Detect which cell encompasses the target text, then output its [X, Y] center coordinate. 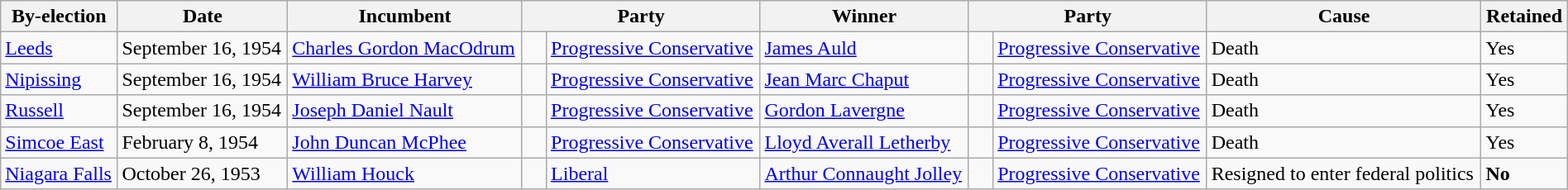
February 8, 1954 [203, 142]
Russell [60, 111]
John Duncan McPhee [405, 142]
Cause [1344, 17]
Nipissing [60, 79]
Jean Marc Chaput [864, 79]
October 26, 1953 [203, 173]
William Houck [405, 173]
William Bruce Harvey [405, 79]
Joseph Daniel Nault [405, 111]
Lloyd Averall Letherby [864, 142]
Resigned to enter federal politics [1344, 173]
Incumbent [405, 17]
Leeds [60, 48]
Retained [1524, 17]
Charles Gordon MacOdrum [405, 48]
James Auld [864, 48]
Date [203, 17]
Liberal [653, 173]
No [1524, 173]
Niagara Falls [60, 173]
Arthur Connaught Jolley [864, 173]
Gordon Lavergne [864, 111]
Winner [864, 17]
By-election [60, 17]
Simcoe East [60, 142]
